Return the [x, y] coordinate for the center point of the cell that contains the specified text.  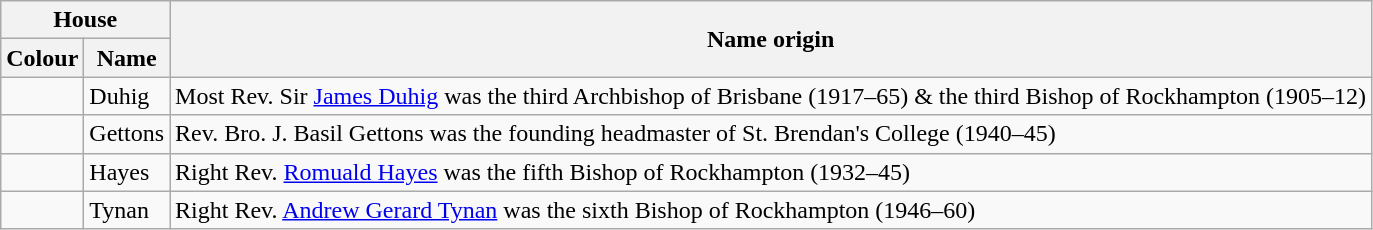
Duhig [127, 96]
House [86, 20]
Right Rev. Romuald Hayes was the fifth Bishop of Rockhampton (1932–45) [771, 172]
Hayes [127, 172]
Gettons [127, 134]
Right Rev. Andrew Gerard Tynan was the sixth Bishop of Rockhampton (1946–60) [771, 210]
Name origin [771, 39]
Most Rev. Sir James Duhig was the third Archbishop of Brisbane (1917–65) & the third Bishop of Rockhampton (1905–12) [771, 96]
Tynan [127, 210]
Name [127, 58]
Rev. Bro. J. Basil Gettons was the founding headmaster of St. Brendan's College (1940–45) [771, 134]
Colour [42, 58]
